Pinpoint the cell where the given text exists, returning its [X, Y] midpoint coordinate. 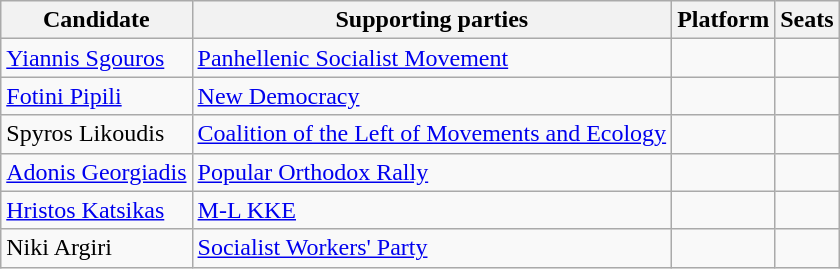
Spyros Likoudis [96, 134]
Popular Orthodox Rally [432, 172]
Coalition of the Left of Movements and Ecology [432, 134]
Candidate [96, 20]
Niki Argiri [96, 248]
M-L KKE [432, 210]
Hristos Katsikas [96, 210]
Adonis Georgiadis [96, 172]
New Democracy [432, 96]
Panhellenic Socialist Movement [432, 58]
Fotini Pipili [96, 96]
Socialist Workers' Party [432, 248]
Supporting parties [432, 20]
Seats [807, 20]
Platform [724, 20]
Yiannis Sgouros [96, 58]
